Output the (X, Y) coordinate of the center of the cell containing the given text.  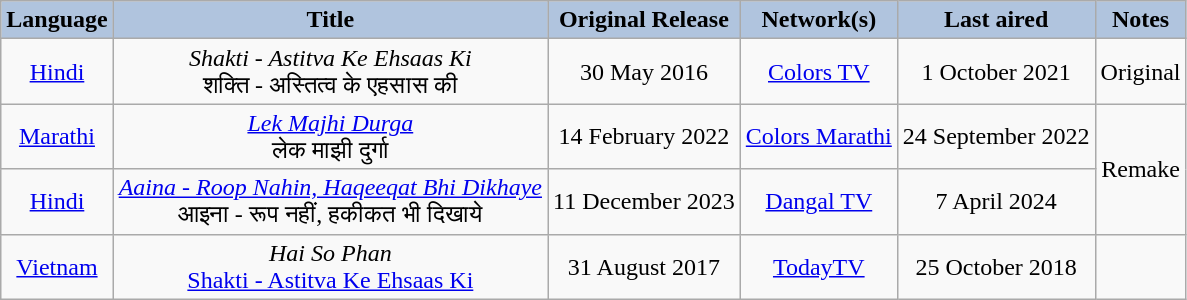
Remake (1140, 169)
31 August 2017 (644, 266)
TodayTV (818, 266)
14 February 2022 (644, 136)
Colors Marathi (818, 136)
Vietnam (57, 266)
Dangal TV (818, 202)
Notes (1140, 20)
Last aired (996, 20)
30 May 2016 (644, 72)
Original (1140, 72)
Colors TV (818, 72)
7 April 2024 (996, 202)
24 September 2022 (996, 136)
25 October 2018 (996, 266)
Aaina - Roop Nahin, Haqeeqat Bhi Dikhaye आइना - रूप नहीं, हकीकत भी दिखाये (330, 202)
11 December 2023 (644, 202)
Marathi (57, 136)
Network(s) (818, 20)
Title (330, 20)
Lek Majhi Durga लेक माझी दुर्गा (330, 136)
Original Release (644, 20)
1 October 2021 (996, 72)
Language (57, 20)
Shakti - Astitva Ke Ehsaas Ki शक्ति - अस्तित्व के एहसास की (330, 72)
Hai So Phan Shakti - Astitva Ke Ehsaas Ki (330, 266)
